Return the [x, y] coordinate for the center point of the cell that contains the specified text.  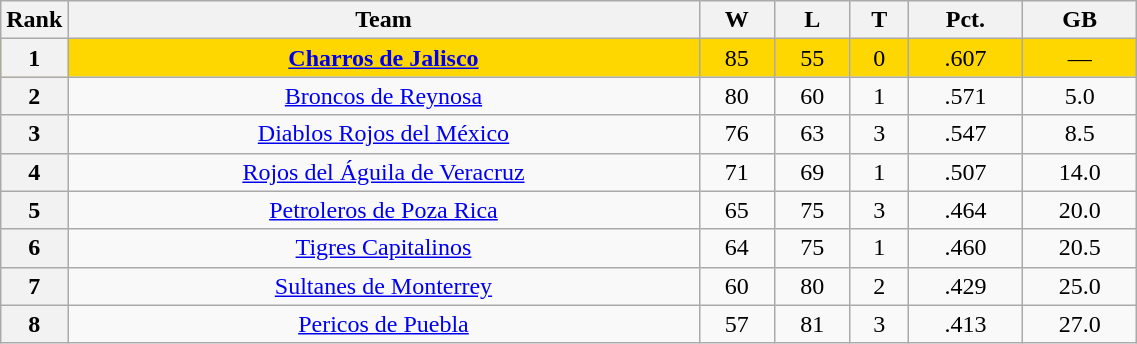
65 [736, 210]
Charros de Jalisco [384, 58]
20.0 [1080, 210]
Rojos del Águila de Veracruz [384, 172]
64 [736, 248]
8.5 [1080, 134]
Team [384, 20]
.571 [965, 96]
55 [812, 58]
— [1080, 58]
5.0 [1080, 96]
.547 [965, 134]
.429 [965, 286]
63 [812, 134]
L [812, 20]
GB [1080, 20]
W [736, 20]
Pct. [965, 20]
Rank [34, 20]
76 [736, 134]
.460 [965, 248]
6 [34, 248]
27.0 [1080, 324]
.507 [965, 172]
.413 [965, 324]
69 [812, 172]
81 [812, 324]
14.0 [1080, 172]
71 [736, 172]
Petroleros de Poza Rica [384, 210]
5 [34, 210]
4 [34, 172]
Sultanes de Monterrey [384, 286]
7 [34, 286]
Tigres Capitalinos [384, 248]
25.0 [1080, 286]
0 [879, 58]
57 [736, 324]
.464 [965, 210]
20.5 [1080, 248]
.607 [965, 58]
8 [34, 324]
T [879, 20]
85 [736, 58]
Diablos Rojos del México [384, 134]
Pericos de Puebla [384, 324]
Broncos de Reynosa [384, 96]
